Find where the given text appears and provide that cell's center as (x, y) coordinate. 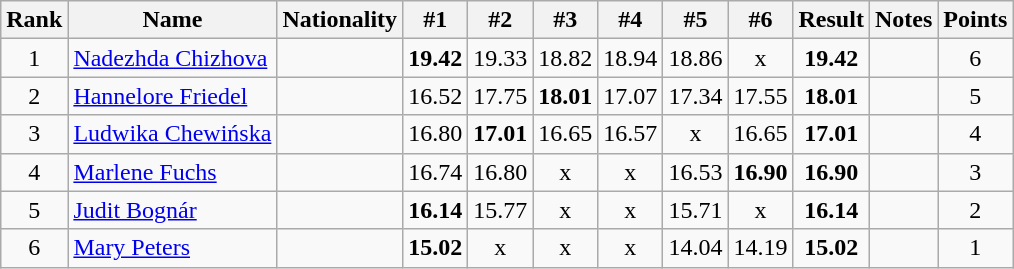
17.07 (630, 96)
16.74 (436, 172)
17.75 (500, 96)
#5 (696, 20)
Notes (903, 20)
#3 (566, 20)
Name (172, 20)
15.77 (500, 210)
#4 (630, 20)
Nadezhda Chizhova (172, 58)
Mary Peters (172, 248)
17.55 (760, 96)
17.34 (696, 96)
#2 (500, 20)
15.71 (696, 210)
#6 (760, 20)
Ludwika Chewińska (172, 134)
14.19 (760, 248)
18.82 (566, 58)
Result (831, 20)
Rank (34, 20)
19.33 (500, 58)
Judit Bognár (172, 210)
16.52 (436, 96)
Nationality (340, 20)
18.94 (630, 58)
Hannelore Friedel (172, 96)
16.53 (696, 172)
18.86 (696, 58)
#1 (436, 20)
Points (976, 20)
14.04 (696, 248)
16.57 (630, 134)
Marlene Fuchs (172, 172)
